Scan for the cell matching the given text and deliver its (x, y) coordinate at center. 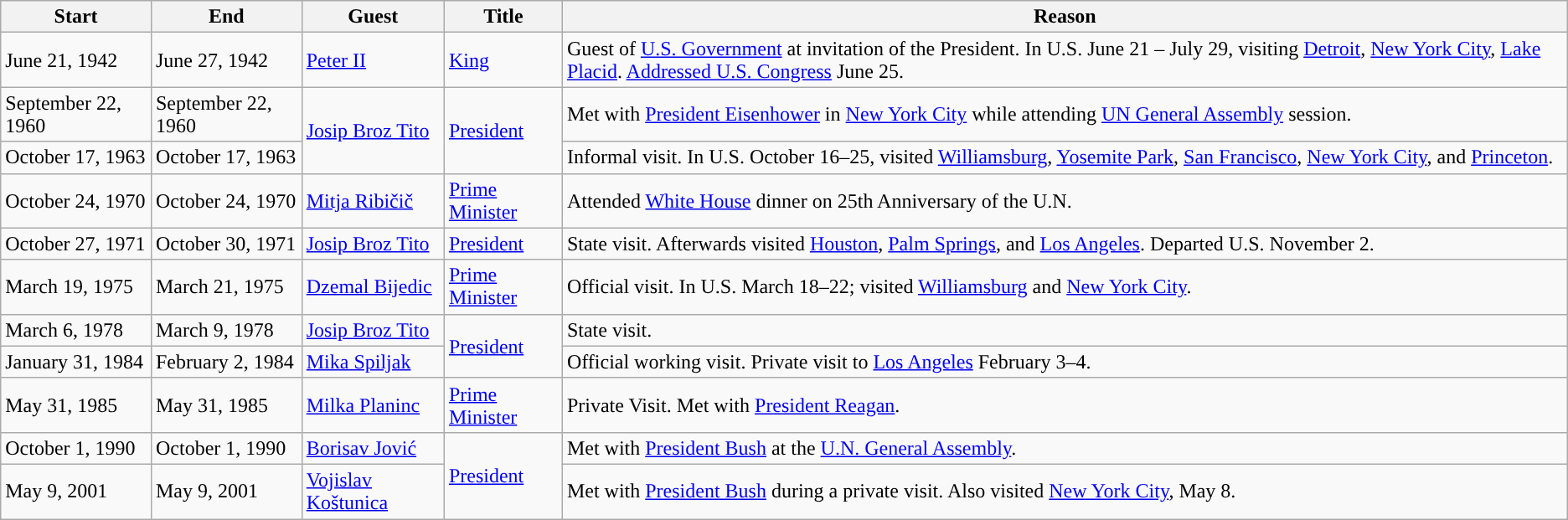
March 21, 1975 (226, 286)
October 27, 1971 (76, 244)
Reason (1065, 17)
March 9, 1978 (226, 330)
Official working visit. Private visit to Los Angeles February 3–4. (1065, 362)
Attended White House dinner on 25th Anniversary of the U.N. (1065, 201)
State visit. (1065, 330)
Start (76, 17)
Vojislav Koštunica (373, 491)
Borisav Jović (373, 448)
Official visit. In U.S. March 18–22; visited Williamsburg and New York City. (1065, 286)
June 27, 1942 (226, 60)
Title (503, 17)
Informal visit. In U.S. October 16–25, visited Williamsburg, Yosemite Park, San Francisco, New York City, and Princeton. (1065, 157)
State visit. Afterwards visited Houston, Palm Springs, and Los Angeles. Departed U.S. November 2. (1065, 244)
End (226, 17)
Milka Planinc (373, 405)
Mika Spiljak (373, 362)
Met with President Bush at the U.N. General Assembly. (1065, 448)
Peter II (373, 60)
Private Visit. Met with President Reagan. (1065, 405)
Mitja Ribičič (373, 201)
Dzemal Bijedic (373, 286)
February 2, 1984 (226, 362)
King (503, 60)
Met with President Eisenhower in New York City while attending UN General Assembly session. (1065, 114)
October 30, 1971 (226, 244)
March 6, 1978 (76, 330)
Guest (373, 17)
January 31, 1984 (76, 362)
March 19, 1975 (76, 286)
June 21, 1942 (76, 60)
Met with President Bush during a private visit. Also visited New York City, May 8. (1065, 491)
